Extract the [X, Y] coordinate from the center of the cell holding the provided text.  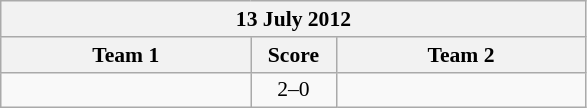
Team 2 [461, 55]
2–0 [294, 90]
Score [294, 55]
Team 1 [126, 55]
13 July 2012 [294, 19]
